Detect which cell encompasses the target text, then output its [X, Y] center coordinate. 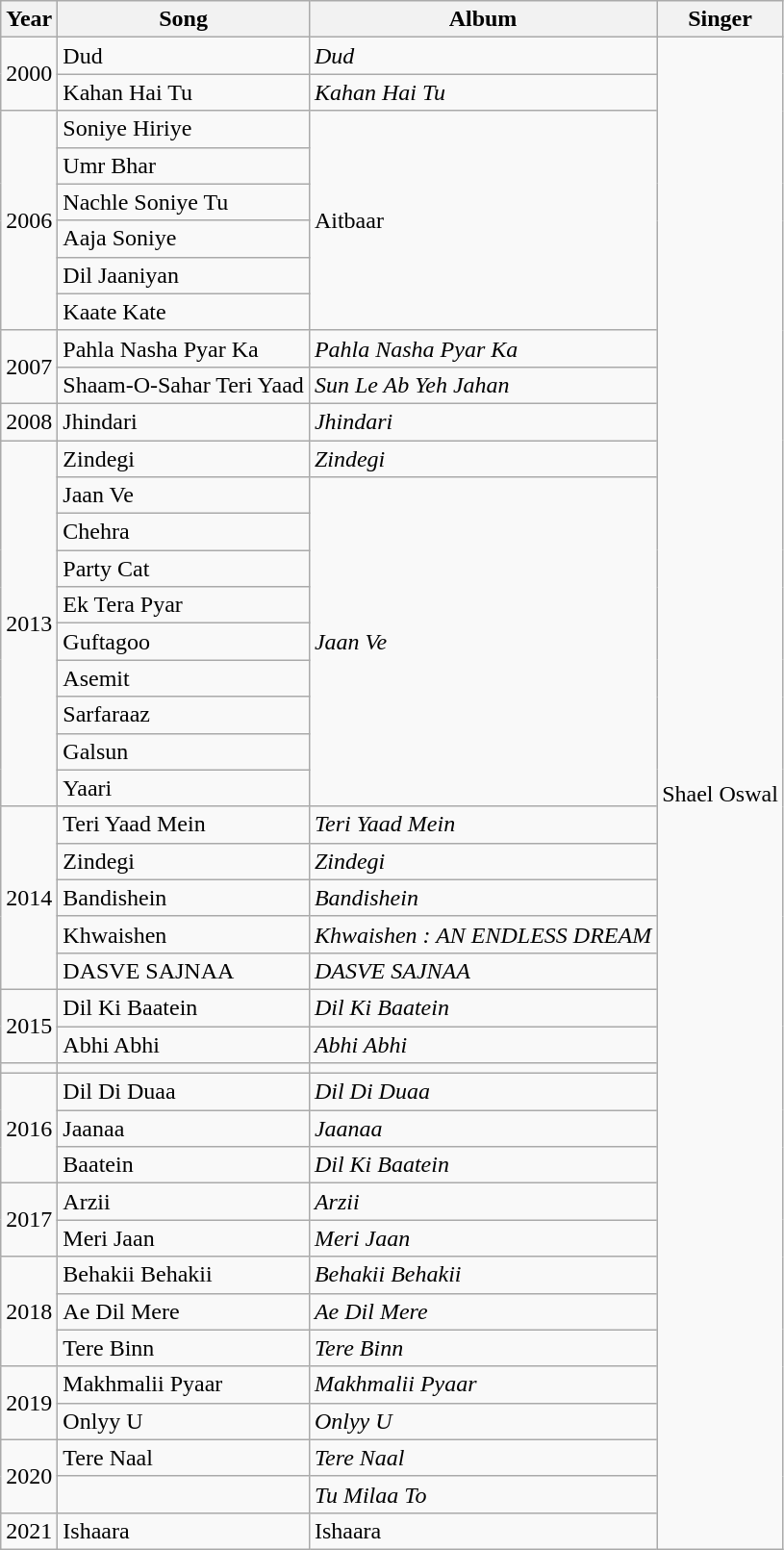
Aaja Soniye [184, 239]
Shaam-O-Sahar Teri Yaad [184, 385]
Singer [721, 19]
2006 [29, 220]
Baatein [184, 1165]
Shael Oswal [721, 794]
Song [184, 19]
Aitbaar [483, 220]
Dil Jaaniyan [184, 275]
2019 [29, 1403]
Ek Tera Pyar [184, 605]
Asemit [184, 678]
Sarfaraaz [184, 715]
Soniye Hiriye [184, 129]
Guftagoo [184, 642]
Khwaishen : AN ENDLESS DREAM [483, 934]
Sun Le Ab Yeh Jahan [483, 385]
2017 [29, 1220]
2018 [29, 1311]
Galsun [184, 751]
2008 [29, 421]
2014 [29, 898]
Kaate Kate [184, 312]
Tu Milaa To [483, 1494]
Album [483, 19]
Yaari [184, 788]
2020 [29, 1476]
2016 [29, 1129]
2021 [29, 1531]
2015 [29, 1026]
Umr Bhar [184, 165]
2000 [29, 74]
Year [29, 19]
Khwaishen [184, 934]
Nachle Soniye Tu [184, 202]
Party Cat [184, 569]
2013 [29, 623]
2007 [29, 367]
Chehra [184, 532]
